Return [X, Y] of the center of cell containing provided text 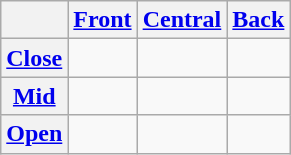
Close [34, 58]
Back [258, 20]
Mid [34, 96]
Front [102, 20]
Central [182, 20]
Open [34, 134]
